Detect which cell encompasses the target text, then output its (x, y) center coordinate. 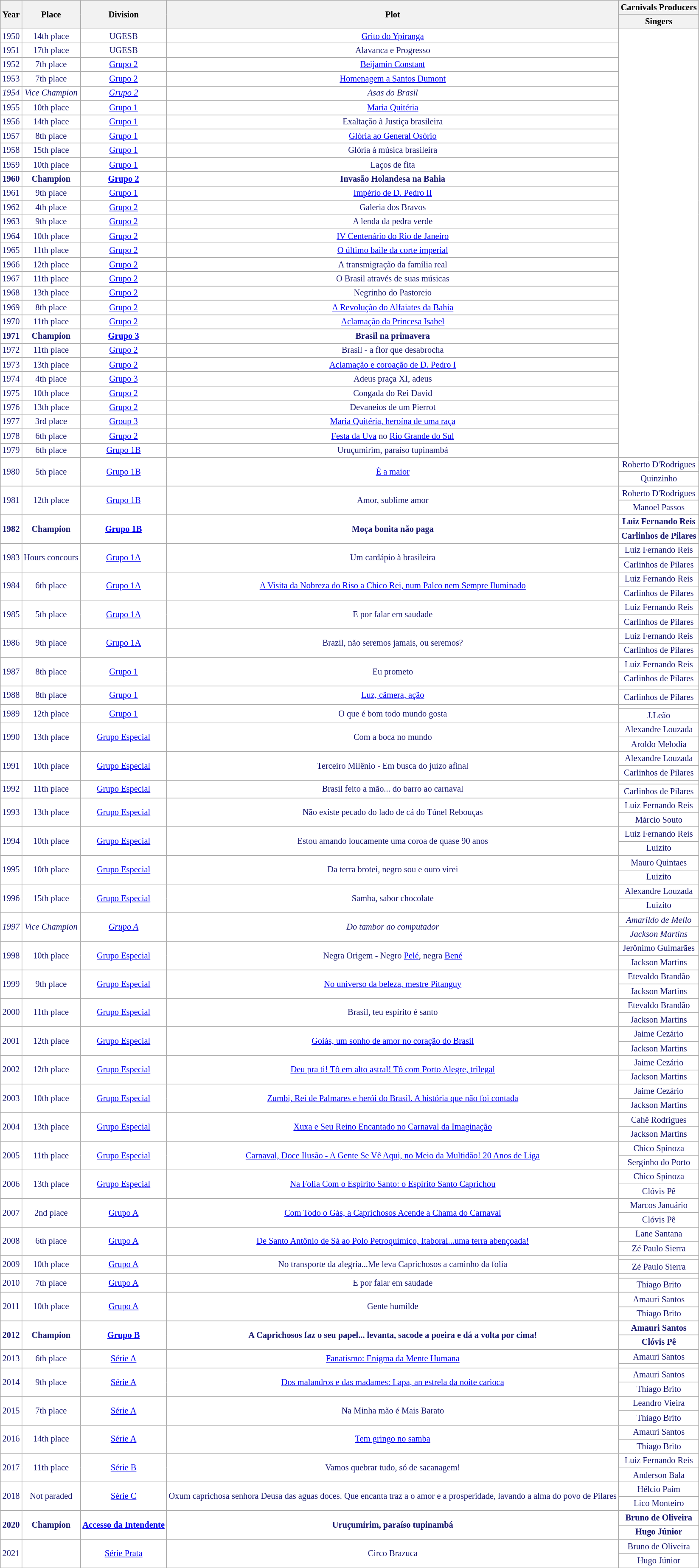
Grito do Ypiranga (393, 36)
Grupo B (123, 1335)
Lane Santana (659, 1234)
Brazil, não seremos jamais, ou seremos? (393, 643)
Gente humilde (393, 1307)
Singers (659, 22)
Exaltação à Justiça brasileira (393, 122)
Vamos quebrar tudo, só de sacanagem! (393, 1468)
Accesso da Intendente (123, 1525)
Beijamin Constant (393, 65)
1976 (11, 407)
Com Todo o Gás, a Caprichosos Acende a Chama do Carnaval (393, 1212)
1971 (11, 336)
Circo Brazuca (393, 1554)
Devaneios de um Pierrot (393, 407)
Na Minha mão é Mais Barato (393, 1410)
1964 (11, 236)
1994 (11, 841)
1987 (11, 672)
Group 3 (123, 422)
2004 (11, 1127)
1951 (11, 50)
Do tambor ao computador (393, 927)
A Caprichosos faz o seu papel... levanta, sacode a poeira e dá a volta por cima! (393, 1335)
Lico Monteiro (659, 1503)
Com a boca no mundo (393, 737)
1950 (11, 36)
1952 (11, 65)
Cahê Rodrigues (659, 1120)
1974 (11, 379)
2000 (11, 1013)
1999 (11, 984)
Goiás, um sonho de amor no coração do Brasil (393, 1041)
Place (51, 14)
1980 (11, 471)
Negrinho do Pastoreio (393, 293)
Fanatismo: Enigma da Mente Humana (393, 1358)
1959 (11, 165)
2014 (11, 1382)
Samba, sabor chocolate (393, 898)
2005 (11, 1155)
2007 (11, 1212)
1997 (11, 927)
1981 (11, 500)
1962 (11, 208)
2017 (11, 1468)
2015 (11, 1410)
Congada do Rei David (393, 393)
Série C (123, 1496)
Zumbi, Rei de Palmares e herói do Brasil. A história que não foi contada (393, 1099)
1983 (11, 557)
1956 (11, 122)
Na Folia Com o Espírito Santo: o Espírito Santo Caprichou (393, 1183)
A Visita da Nobreza do Riso a Chico Rei, num Palco nem Sempre Iluminado (393, 586)
1986 (11, 643)
1969 (11, 307)
1961 (11, 193)
1977 (11, 422)
1966 (11, 264)
2003 (11, 1099)
Invasão Holandesa na Bahia (393, 179)
1965 (11, 250)
De Santo Antônio de Sá ao Polo Petroquímico, Itaboraí...uma terra abençoada! (393, 1241)
Não existe pecado do lado de cá do Túnel Rebouças (393, 812)
Série B (123, 1468)
Laços de fita (393, 165)
Adeus praça XI, adeus (393, 379)
Negra Origem - Negro Pelé, negra Bené (393, 955)
2002 (11, 1070)
1973 (11, 365)
Serginho do Porto (659, 1163)
1998 (11, 955)
1992 (11, 789)
Mauro Quintaes (659, 863)
2018 (11, 1496)
Brasil feito a mão... do barro ao carnaval (393, 789)
1982 (11, 529)
Carnaval, Doce Ilusão - A Gente Se Vê Aqui, no Meio da Multidão! 20 Anos de Liga (393, 1155)
1988 (11, 695)
Leandro Vieira (659, 1403)
Plot (393, 14)
Oxum caprichosa senhora Deusa das aguas doces. Que encanta traz a o amor e a prosperidade, lavando a alma do povo de Pilares (393, 1496)
1978 (11, 436)
Da terra brotei, negro sou e ouro virei (393, 869)
Maria Quitéria, heroína de uma raça (393, 422)
1995 (11, 869)
Eu prometo (393, 672)
1975 (11, 393)
17th place (51, 50)
Império de D. Pedro II (393, 193)
Brasil - a flor que desabrocha (393, 350)
O que é bom todo mundo gosta (393, 713)
1984 (11, 586)
2009 (11, 1264)
Anderson Bala (659, 1475)
Hours concours (51, 557)
Jerônimo Guimarães (659, 948)
Márcio Souto (659, 820)
Brasil, teu espírito é santo (393, 1013)
1963 (11, 222)
Xuxa e Seu Reino Encantado no Carnaval da Imaginação (393, 1127)
2010 (11, 1283)
Marcos Januário (659, 1206)
Terceiro Milênio - Em busca do juízo afinal (393, 766)
Um cardápio à brasileira (393, 557)
Amarildo de Mello (659, 920)
O último baile da corte imperial (393, 250)
Tem gringo no samba (393, 1439)
Maria Quitéria (393, 107)
1970 (11, 322)
1996 (11, 898)
Deu pra ti! Tô em alto astral! Tô com Porto Alegre, trilegal (393, 1070)
A lenda da pedra verde (393, 222)
2021 (11, 1554)
1991 (11, 766)
J.Leão (659, 716)
Estou amando loucamente uma coroa de quase 90 anos (393, 841)
2013 (11, 1358)
Moça bonita não paga (393, 529)
No universo da beleza, mestre Pitanguy (393, 984)
2020 (11, 1525)
1972 (11, 350)
Division (123, 14)
1953 (11, 79)
A Revolução do Alfaiates da Bahia (393, 307)
No transporte da alegria...Me leva Caprichosos a caminho da folia (393, 1264)
Aroldo Melodia (659, 744)
Carnivals Producers (659, 7)
Galeria dos Bravos (393, 208)
2011 (11, 1307)
Not paraded (51, 1496)
Dos malandros e das madames: Lapa, an estrela da noite carioca (393, 1382)
Luz, câmera, ação (393, 695)
2008 (11, 1241)
1957 (11, 136)
Aclamação da Princesa Isabel (393, 322)
Homenagem a Santos Dumont (393, 79)
1954 (11, 93)
Festa da Uva no Rio Grande do Sul (393, 436)
1993 (11, 812)
1985 (11, 615)
1958 (11, 150)
1960 (11, 179)
Glória à música brasileira (393, 150)
IV Centenário do Rio de Janeiro (393, 236)
Brasil na primavera (393, 336)
1967 (11, 279)
É a maior (393, 471)
2001 (11, 1041)
1979 (11, 450)
A transmigração da família real (393, 264)
2006 (11, 1183)
Asas do Brasil (393, 93)
Glória ao General Osório (393, 136)
2016 (11, 1439)
1990 (11, 737)
Hélcio Paim (659, 1489)
Alavanca e Progresso (393, 50)
O Brasil através de suas músicas (393, 279)
Year (11, 14)
1989 (11, 713)
3rd place (51, 422)
Aclamação e coroação de D. Pedro I (393, 365)
Amor, sublime amor (393, 500)
1968 (11, 293)
Quinzinho (659, 479)
Série Prata (123, 1554)
Manoel Passos (659, 507)
2012 (11, 1335)
1955 (11, 107)
2nd place (51, 1212)
